Detect which cell encompasses the target text, then output its (X, Y) center coordinate. 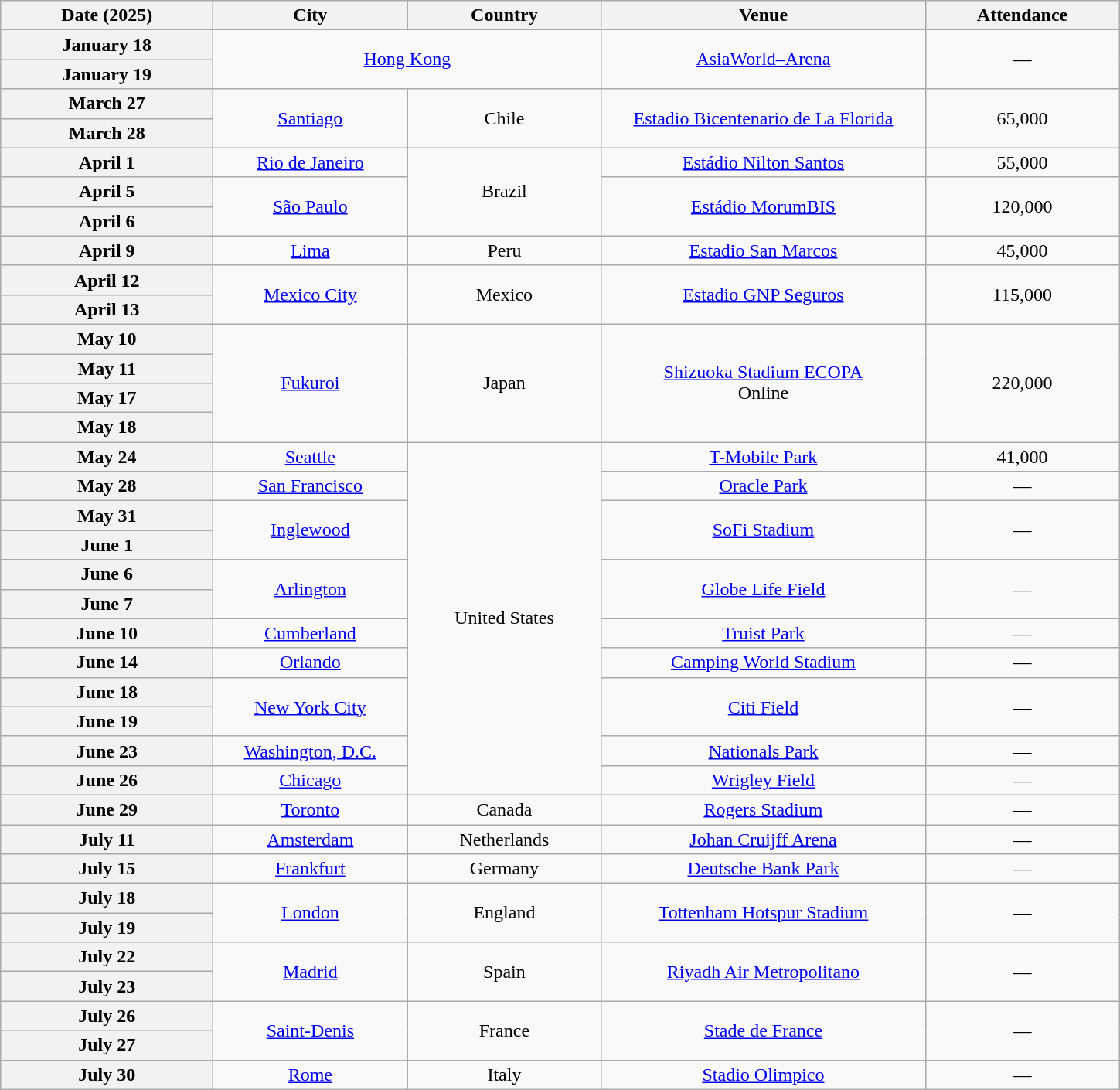
Italy (504, 1075)
Truist Park (764, 633)
April 1 (107, 162)
Saint-Denis (311, 1030)
SoFi Stadium (764, 530)
July 22 (107, 957)
April 5 (107, 192)
Mexico City (311, 295)
San Francisco (311, 486)
Germany (504, 869)
Nationals Park (764, 751)
Citi Field (764, 707)
July 23 (107, 986)
July 27 (107, 1045)
55,000 (1022, 162)
January 19 (107, 74)
Japan (504, 383)
Stadio Olimpico (764, 1075)
Date (2025) (107, 15)
Orlando (311, 663)
Cumberland (311, 633)
Arlington (311, 589)
May 24 (107, 457)
May 11 (107, 369)
Rogers Stadium (764, 809)
Netherlands (504, 839)
Brazil (504, 192)
January 18 (107, 45)
Madrid (311, 972)
May 17 (107, 398)
Venue (764, 15)
United States (504, 618)
Deutsche Bank Park (764, 869)
Canada (504, 809)
May 31 (107, 516)
April 13 (107, 309)
Santiago (311, 118)
Fukuroi (311, 383)
May 10 (107, 339)
Estadio GNP Seguros (764, 295)
March 27 (107, 104)
Chicago (311, 780)
Estadio Bicentenario de La Florida (764, 118)
Rio de Janeiro (311, 162)
July 15 (107, 869)
45,000 (1022, 250)
May 28 (107, 486)
Peru (504, 250)
Shizuoka Stadium ECOPAOnline (764, 383)
Wrigley Field (764, 780)
May 18 (107, 427)
June 29 (107, 809)
June 18 (107, 692)
AsiaWorld–Arena (764, 60)
120,000 (1022, 206)
115,000 (1022, 295)
41,000 (1022, 457)
Washington, D.C. (311, 751)
Camping World Stadium (764, 663)
June 7 (107, 604)
Oracle Park (764, 486)
July 19 (107, 928)
June 6 (107, 574)
Riyadh Air Metropolitano (764, 972)
June 26 (107, 780)
Johan Cruijff Arena (764, 839)
March 28 (107, 133)
July 18 (107, 898)
Amsterdam (311, 839)
Hong Kong (407, 60)
June 19 (107, 721)
Spain (504, 972)
Estadio San Marcos (764, 250)
Lima (311, 250)
Mexico (504, 295)
Frankfurt (311, 869)
April 9 (107, 250)
Globe Life Field (764, 589)
Estádio Nilton Santos (764, 162)
Stade de France (764, 1030)
England (504, 913)
July 11 (107, 839)
T-Mobile Park (764, 457)
São Paulo (311, 206)
Seattle (311, 457)
220,000 (1022, 383)
Chile (504, 118)
London (311, 913)
City (311, 15)
France (504, 1030)
July 30 (107, 1075)
July 26 (107, 1016)
June 23 (107, 751)
Rome (311, 1075)
Country (504, 15)
Attendance (1022, 15)
June 14 (107, 663)
April 12 (107, 280)
June 1 (107, 545)
April 6 (107, 221)
Inglewood (311, 530)
Toronto (311, 809)
June 10 (107, 633)
New York City (311, 707)
Tottenham Hotspur Stadium (764, 913)
65,000 (1022, 118)
Estádio MorumBIS (764, 206)
